For the text-containing cell, return its midpoint in (x, y) coordinate format. 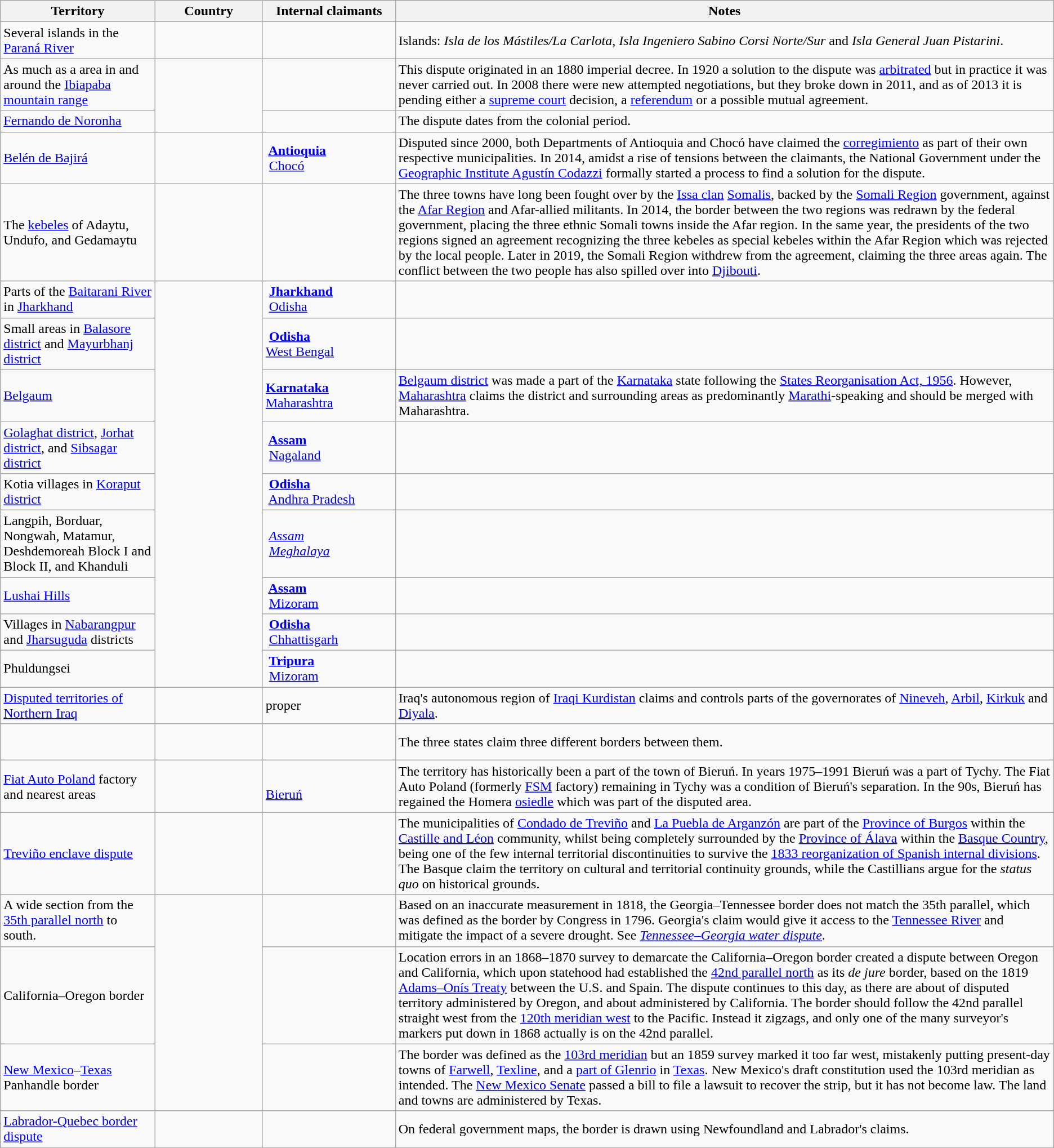
Jharkhand Odisha (329, 300)
As much as a area in and around the Ibiapaba mountain range (78, 84)
Labrador-Quebec border dispute (78, 1129)
proper (329, 705)
The dispute dates from the colonial period. (724, 121)
On federal government maps, the border is drawn using Newfoundland and Labrador's claims. (724, 1129)
A wide section from the 35th parallel north to south. (78, 920)
The three states claim three different borders between them. (724, 742)
New Mexico–Texas Panhandle border (78, 1077)
Phuldungsei (78, 669)
California–Oregon border (78, 995)
Bieruń (329, 786)
Notes (724, 11)
The kebeles of Adaytu, Undufo, and Gedamaytu (78, 232)
Karnataka Maharashtra (329, 395)
Several islands in the Paraná River (78, 41)
Country (208, 11)
Parts of the Baitarani River in Jharkhand (78, 300)
Kotia villages in Koraput district (78, 491)
Assam Mizoram (329, 595)
Odisha Andhra Pradesh (329, 491)
Odisha Chhattisgarh (329, 632)
Antioquia Chocó (329, 158)
Internal claimants (329, 11)
Small areas in Balasore district and Mayurbhanj district (78, 344)
Belgaum (78, 395)
Fernando de Noronha (78, 121)
Iraq's autonomous region of Iraqi Kurdistan claims and controls parts of the governorates of Nineveh, Arbil, Kirkuk and Diyala. (724, 705)
Territory (78, 11)
Disputed territories of Northern Iraq (78, 705)
Treviño enclave dispute (78, 853)
Lushai Hills (78, 595)
Odisha West Bengal (329, 344)
Langpih, Borduar, Nongwah, Matamur, Deshdemoreah Block I and Block II, and Khanduli (78, 543)
Belén de Bajirá (78, 158)
Fiat Auto Poland factory and nearest areas (78, 786)
Islands: Isla de los Mástiles/La Carlota, Isla Ingeniero Sabino Corsi Norte/Sur and Isla General Juan Pistarini. (724, 41)
Assam Meghalaya (329, 543)
Golaghat district, Jorhat district, and Sibsagar district (78, 447)
Assam Nagaland (329, 447)
Tripura Mizoram (329, 669)
Villages in Nabarangpur and Jharsuguda districts (78, 632)
